Locate the cell with the specified text and output its [x, y] center coordinate. 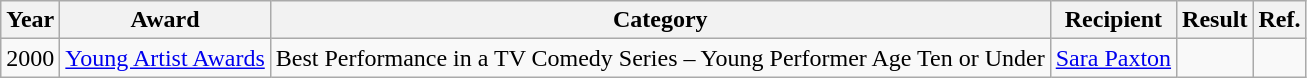
Sara Paxton [1113, 58]
Young Artist Awards [165, 58]
Year [30, 20]
Best Performance in a TV Comedy Series – Young Performer Age Ten or Under [660, 58]
Award [165, 20]
2000 [30, 58]
Ref. [1280, 20]
Recipient [1113, 20]
Category [660, 20]
Result [1215, 20]
